Determine the [x, y] coordinate at the center of the cell enclosing the given text.  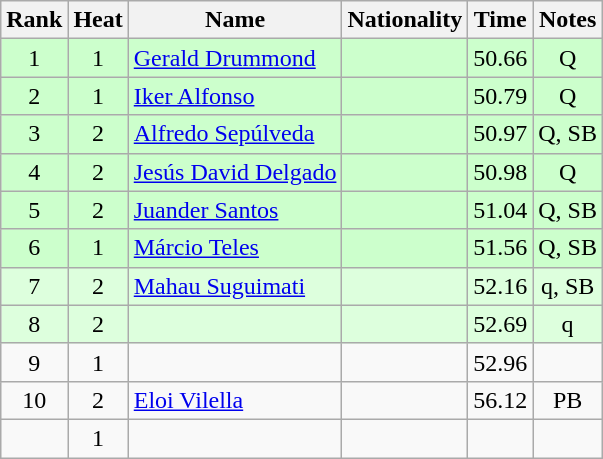
50.79 [500, 96]
4 [34, 172]
Gerald Drummond [235, 58]
8 [34, 324]
50.97 [500, 134]
50.66 [500, 58]
9 [34, 362]
q [568, 324]
Juander Santos [235, 210]
5 [34, 210]
10 [34, 400]
PB [568, 400]
56.12 [500, 400]
51.56 [500, 248]
51.04 [500, 210]
50.98 [500, 172]
52.16 [500, 286]
Rank [34, 20]
Heat [98, 20]
52.96 [500, 362]
3 [34, 134]
Jesús David Delgado [235, 172]
Name [235, 20]
Eloi Vilella [235, 400]
Iker Alfonso [235, 96]
52.69 [500, 324]
Márcio Teles [235, 248]
q, SB [568, 286]
Mahau Suguimati [235, 286]
Nationality [405, 20]
Time [500, 20]
Alfredo Sepúlveda [235, 134]
Notes [568, 20]
6 [34, 248]
7 [34, 286]
